Locate the cell with the specified text and output its (x, y) center coordinate. 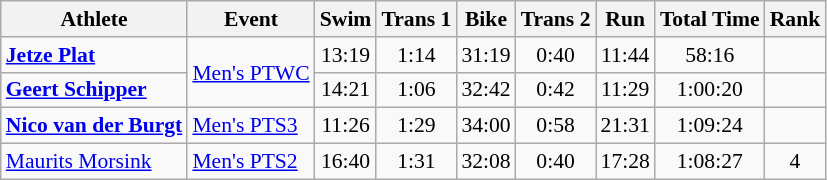
Run (626, 19)
Athlete (94, 19)
16:40 (346, 162)
34:00 (486, 126)
Rank (796, 19)
11:44 (626, 55)
1:31 (416, 162)
31:19 (486, 55)
Maurits Morsink (94, 162)
Trans 2 (556, 19)
Nico van der Burgt (94, 126)
58:16 (710, 55)
Event (250, 19)
32:42 (486, 90)
1:00:20 (710, 90)
1:08:27 (710, 162)
1:06 (416, 90)
21:31 (626, 126)
0:42 (556, 90)
Men's PTWC (250, 72)
13:19 (346, 55)
11:29 (626, 90)
Swim (346, 19)
1:09:24 (710, 126)
Trans 1 (416, 19)
4 (796, 162)
14:21 (346, 90)
1:29 (416, 126)
Men's PTS3 (250, 126)
0:58 (556, 126)
17:28 (626, 162)
Bike (486, 19)
1:14 (416, 55)
Jetze Plat (94, 55)
Men's PTS2 (250, 162)
32:08 (486, 162)
Total Time (710, 19)
Geert Schipper (94, 90)
11:26 (346, 126)
